Return the (x, y) coordinate for the center point of the cell that contains the specified text.  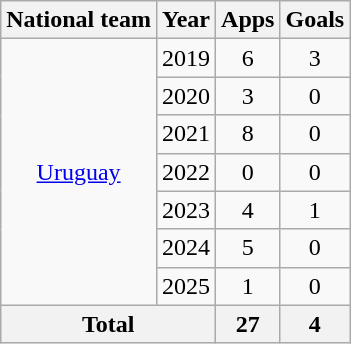
2020 (186, 96)
Total (108, 324)
2019 (186, 58)
Uruguay (79, 172)
27 (248, 324)
6 (248, 58)
2025 (186, 286)
2021 (186, 134)
2023 (186, 210)
2022 (186, 172)
Apps (248, 20)
Year (186, 20)
Goals (315, 20)
5 (248, 248)
8 (248, 134)
2024 (186, 248)
National team (79, 20)
